Output the (x, y) coordinate of the center of the cell containing the given text.  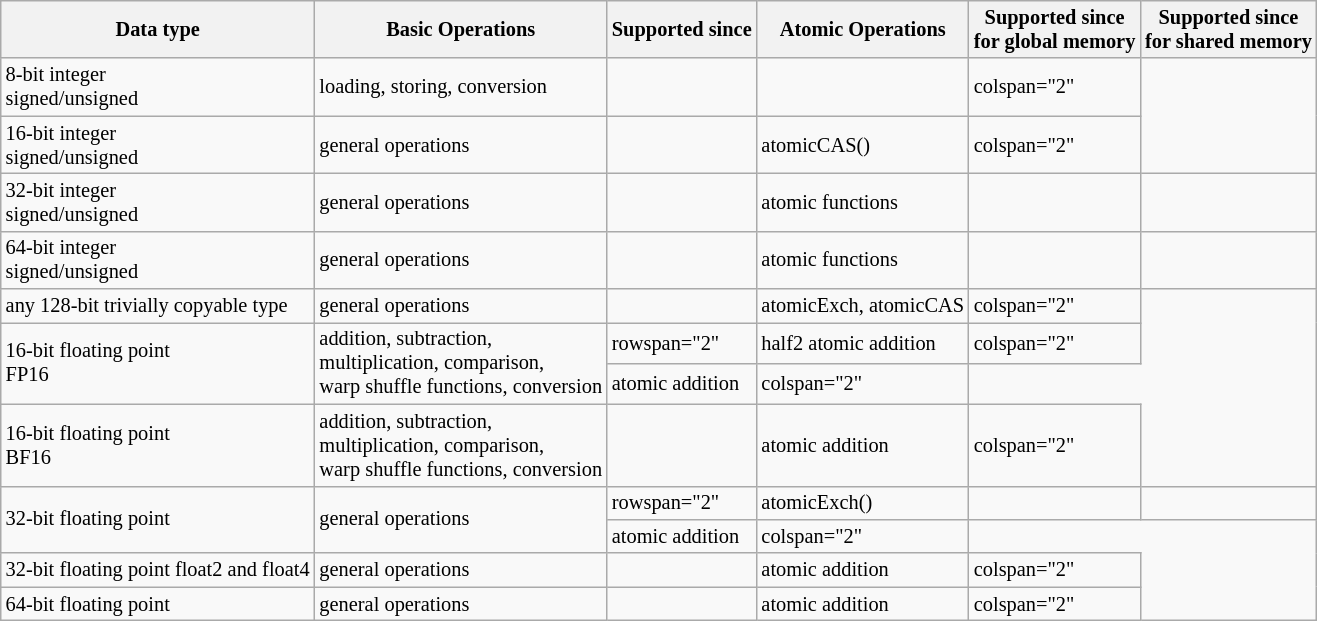
8-bit integersigned/unsigned (158, 87)
half2 atomic addition (863, 342)
64-bit integersigned/unsigned (158, 260)
16-bit floating pointFP16 (158, 363)
16-bit floating pointBF16 (158, 445)
Supported sincefor global memory (1054, 29)
atomicExch() (863, 503)
32-bit floating point (158, 520)
Basic Operations (461, 29)
atomicCAS() (863, 145)
Data type (158, 29)
Supported sincefor shared memory (1228, 29)
Atomic Operations (863, 29)
32-bit integersigned/unsigned (158, 202)
16-bit integersigned/unsigned (158, 145)
any 128-bit trivially copyable type (158, 306)
64-bit floating point (158, 604)
32-bit floating point float2 and float4 (158, 570)
Supported since (682, 29)
atomicExch, atomicCAS (863, 306)
loading, storing, conversion (461, 87)
